Return the [x, y] coordinate for the center point of the cell that contains the specified text.  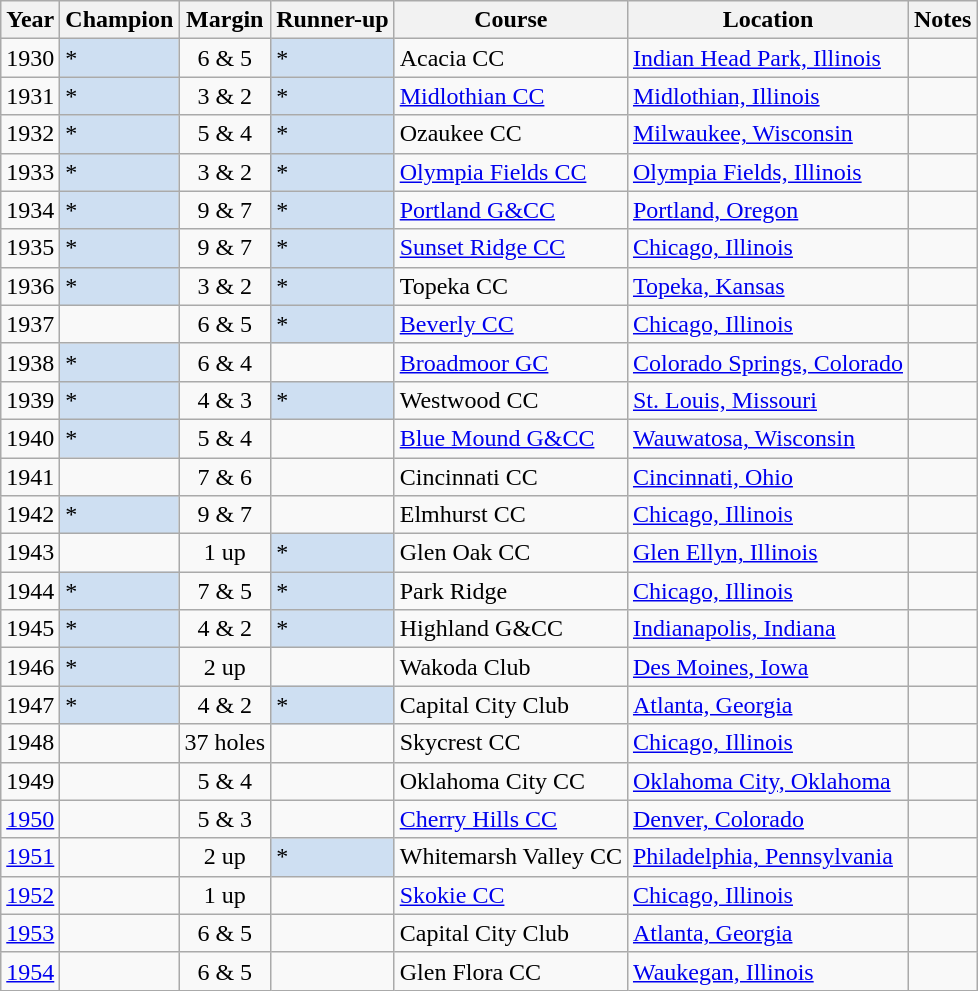
1940 [30, 438]
1935 [30, 248]
Des Moines, Iowa [768, 667]
Blue Mound G&CC [510, 438]
Philadelphia, Pennsylvania [768, 857]
Olympia Fields, Illinois [768, 172]
1943 [30, 553]
Waukegan, Illinois [768, 971]
Margin [225, 20]
Olympia Fields CC [510, 172]
1944 [30, 591]
Broadmoor GC [510, 362]
Colorado Springs, Colorado [768, 362]
Sunset Ridge CC [510, 248]
1949 [30, 781]
1945 [30, 629]
Wauwatosa, Wisconsin [768, 438]
1954 [30, 971]
Cherry Hills CC [510, 819]
Indianapolis, Indiana [768, 629]
1934 [30, 210]
Topeka CC [510, 286]
Skycrest CC [510, 743]
6 & 4 [225, 362]
1939 [30, 400]
7 & 5 [225, 591]
Oklahoma City CC [510, 781]
Midlothian, Illinois [768, 96]
Glen Ellyn, Illinois [768, 553]
7 & 6 [225, 477]
1953 [30, 933]
Skokie CC [510, 895]
1931 [30, 96]
1946 [30, 667]
Westwood CC [510, 400]
Notes [943, 20]
1947 [30, 705]
Indian Head Park, Illinois [768, 58]
1952 [30, 895]
St. Louis, Missouri [768, 400]
1938 [30, 362]
1951 [30, 857]
Cincinnati, Ohio [768, 477]
37 holes [225, 743]
5 & 3 [225, 819]
1936 [30, 286]
1950 [30, 819]
Cincinnati CC [510, 477]
Glen Oak CC [510, 553]
1941 [30, 477]
Wakoda Club [510, 667]
1930 [30, 58]
Milwaukee, Wisconsin [768, 134]
Whitemarsh Valley CC [510, 857]
Champion [120, 20]
Year [30, 20]
Oklahoma City, Oklahoma [768, 781]
Glen Flora CC [510, 971]
1937 [30, 324]
Park Ridge [510, 591]
Course [510, 20]
Acacia CC [510, 58]
Elmhurst CC [510, 515]
Midlothian CC [510, 96]
1933 [30, 172]
Beverly CC [510, 324]
Highland G&CC [510, 629]
Denver, Colorado [768, 819]
Portland, Oregon [768, 210]
Ozaukee CC [510, 134]
Portland G&CC [510, 210]
1948 [30, 743]
Runner-up [333, 20]
Topeka, Kansas [768, 286]
1942 [30, 515]
4 & 3 [225, 400]
Location [768, 20]
1932 [30, 134]
